Return the (X, Y) coordinate for the center point of the cell that contains the specified text.  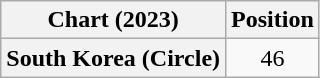
Chart (2023) (114, 20)
South Korea (Circle) (114, 58)
Position (273, 20)
46 (273, 58)
